Find where the given text appears and provide that cell's center as [X, Y] coordinate. 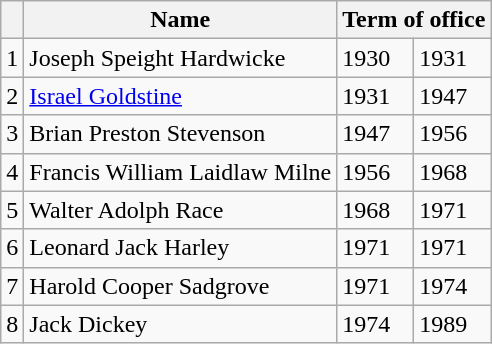
Name [180, 20]
Harold Cooper Sadgrove [180, 286]
Term of office [414, 20]
4 [12, 172]
7 [12, 286]
Israel Goldstine [180, 96]
8 [12, 324]
Jack Dickey [180, 324]
1989 [452, 324]
2 [12, 96]
Francis William Laidlaw Milne [180, 172]
1 [12, 58]
3 [12, 134]
Walter Adolph Race [180, 210]
Joseph Speight Hardwicke [180, 58]
Leonard Jack Harley [180, 248]
6 [12, 248]
Brian Preston Stevenson [180, 134]
1930 [376, 58]
5 [12, 210]
